Extract the [X, Y] coordinate from the center of the cell holding the provided text.  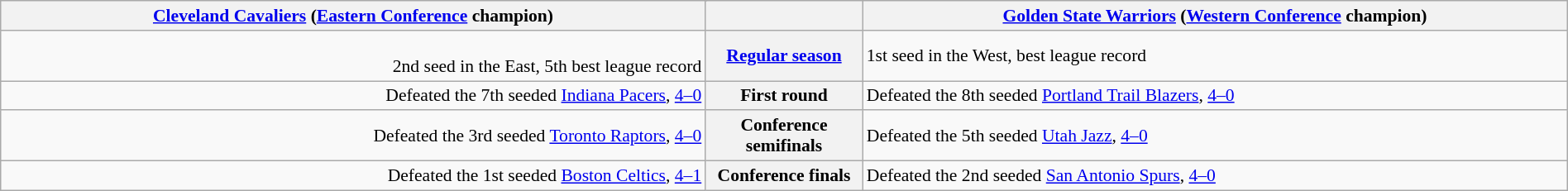
Defeated the 1st seeded Boston Celtics, 4–1 [354, 176]
Conference semifinals [784, 136]
Defeated the 8th seeded Portland Trail Blazers, 4–0 [1216, 96]
1st seed in the West, best league record [1216, 56]
Golden State Warriors (Western Conference champion) [1216, 16]
Defeated the 5th seeded Utah Jazz, 4–0 [1216, 136]
Conference finals [784, 176]
2nd seed in the East, 5th best league record [354, 56]
Cleveland Cavaliers (Eastern Conference champion) [354, 16]
Defeated the 7th seeded Indiana Pacers, 4–0 [354, 96]
Regular season [784, 56]
Defeated the 3rd seeded Toronto Raptors, 4–0 [354, 136]
First round [784, 96]
Defeated the 2nd seeded San Antonio Spurs, 4–0 [1216, 176]
